For the text-containing cell, return its midpoint in [X, Y] coordinate format. 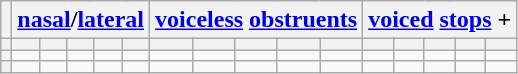
nasal/lateral [81, 20]
voiceless obstruents [256, 20]
voiced stops + [440, 20]
